From the cell containing the given text, extract its center point as [X, Y] coordinate. 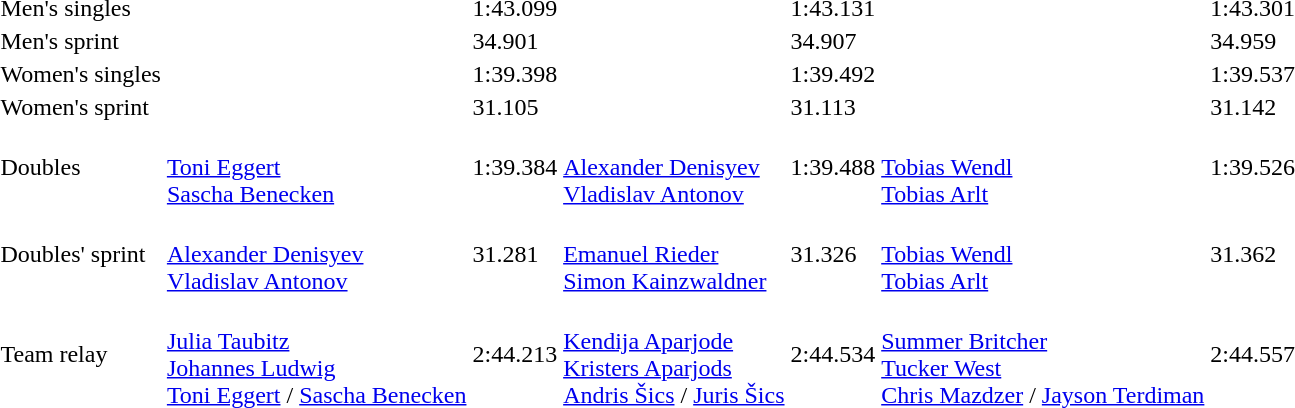
31.105 [515, 107]
31.281 [515, 254]
Emanuel RiederSimon Kainzwaldner [674, 254]
1:39.384 [515, 167]
1:39.492 [833, 74]
Toni EggertSascha Benecken [316, 167]
1:39.398 [515, 74]
34.907 [833, 41]
31.326 [833, 254]
31.113 [833, 107]
1:39.488 [833, 167]
34.901 [515, 41]
